Return [X, Y] of the center of cell containing provided text 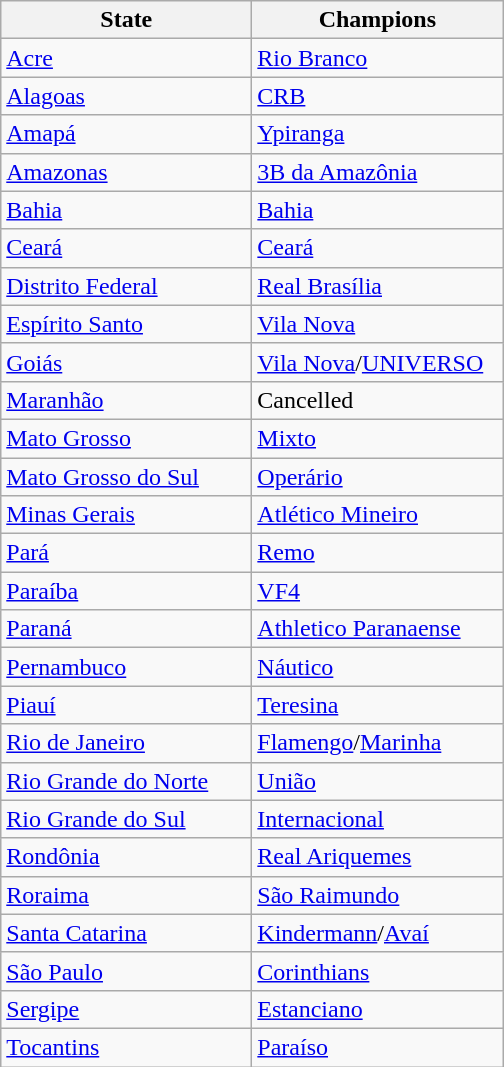
VF4 [378, 591]
CRB [378, 96]
São Paulo [126, 971]
Remo [378, 553]
São Raimundo [378, 895]
Roraima [126, 895]
Pará [126, 553]
Cancelled [378, 400]
Minas Gerais [126, 515]
Atlético Mineiro [378, 515]
Mato Grosso do Sul [126, 477]
Real Ariquemes [378, 857]
Teresina [378, 705]
Paraíso [378, 1047]
3B da Amazônia [378, 172]
Amapá [126, 134]
Corinthians [378, 971]
Náutico [378, 667]
Rio de Janeiro [126, 743]
State [126, 20]
Real Brasília [378, 286]
Rondônia [126, 857]
Tocantins [126, 1047]
Mato Grosso [126, 438]
Champions [378, 20]
Distrito Federal [126, 286]
Amazonas [126, 172]
Sergipe [126, 1009]
Piauí [126, 705]
Alagoas [126, 96]
Santa Catarina [126, 933]
Internacional [378, 819]
Operário [378, 477]
Rio Grande do Sul [126, 819]
União [378, 781]
Goiás [126, 362]
Kindermann/Avaí [378, 933]
Mixto [378, 438]
Espírito Santo [126, 324]
Flamengo/Marinha [378, 743]
Paraíba [126, 591]
Rio Grande do Norte [126, 781]
Pernambuco [126, 667]
Maranhão [126, 400]
Athletico Paranaense [378, 629]
Estanciano [378, 1009]
Vila Nova/UNIVERSO [378, 362]
Ypiranga [378, 134]
Acre [126, 58]
Vila Nova [378, 324]
Rio Branco [378, 58]
Paraná [126, 629]
